Return the [x, y] coordinate for the center point of the cell that contains the specified text.  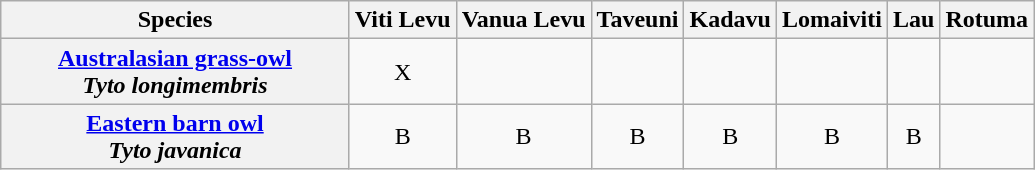
Rotuma [987, 20]
Lau [913, 20]
Lomaiviti [832, 20]
X [402, 72]
Kadavu [730, 20]
Viti Levu [402, 20]
Vanua Levu [524, 20]
Eastern barn owlTyto javanica [176, 136]
Species [176, 20]
Australasian grass-owlTyto longimembris [176, 72]
Taveuni [638, 20]
